Detect which cell encompasses the target text, then output its [X, Y] center coordinate. 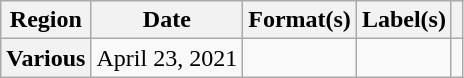
April 23, 2021 [167, 58]
Various [46, 58]
Region [46, 20]
Format(s) [300, 20]
Label(s) [404, 20]
Date [167, 20]
